For the text-containing cell, return its midpoint in (x, y) coordinate format. 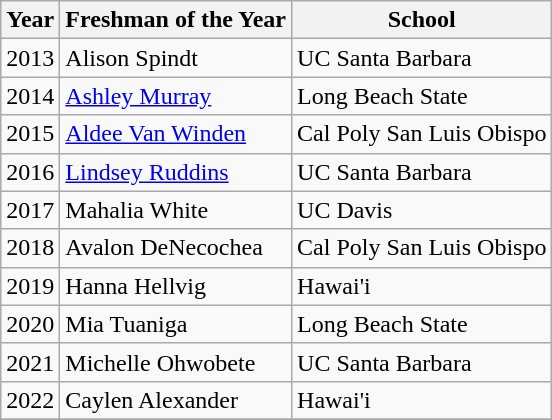
2021 (30, 362)
2016 (30, 172)
2022 (30, 400)
2018 (30, 248)
2019 (30, 286)
Ashley Murray (176, 96)
2014 (30, 96)
2015 (30, 134)
2017 (30, 210)
Alison Spindt (176, 58)
Avalon DeNecochea (176, 248)
Freshman of the Year (176, 20)
Mia Tuaniga (176, 324)
School (422, 20)
Hanna Hellvig (176, 286)
Mahalia White (176, 210)
UC Davis (422, 210)
Lindsey Ruddins (176, 172)
Michelle Ohwobete (176, 362)
Aldee Van Winden (176, 134)
Year (30, 20)
Caylen Alexander (176, 400)
2013 (30, 58)
2020 (30, 324)
